Find where the given text appears and provide that cell's center as [X, Y] coordinate. 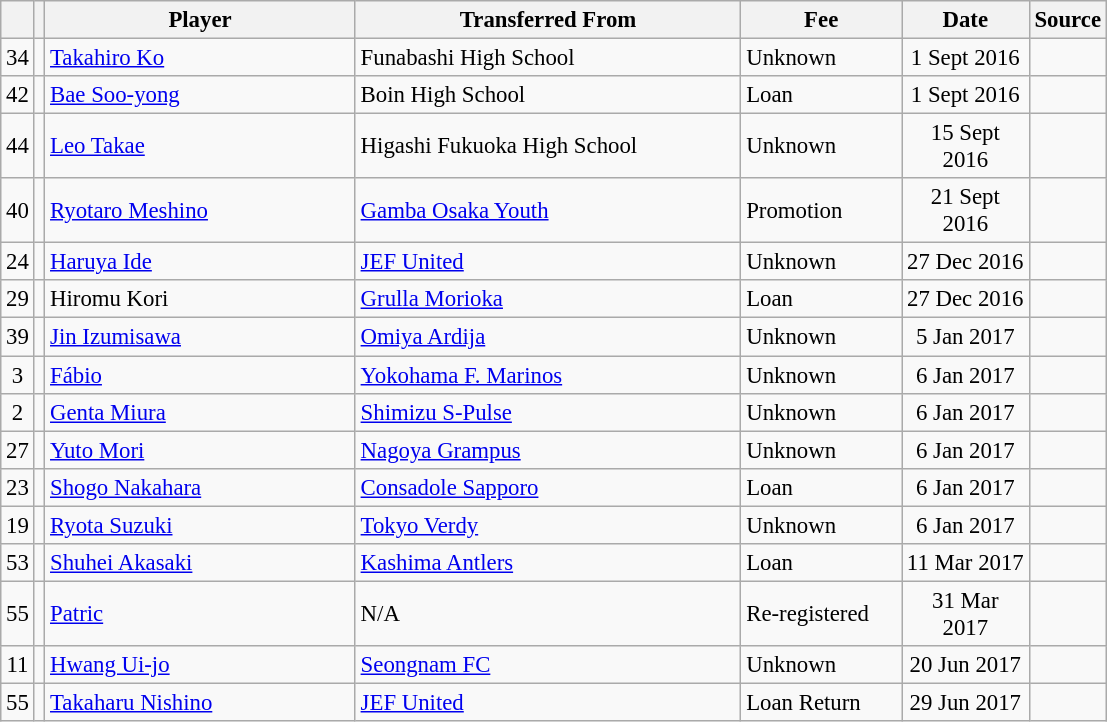
Fábio [200, 375]
Genta Miura [200, 412]
Fee [822, 20]
23 [18, 487]
Ryota Suzuki [200, 525]
Leo Takae [200, 146]
Transferred From [548, 20]
Tokyo Verdy [548, 525]
31 Mar 2017 [966, 614]
Re-registered [822, 614]
Kashima Antlers [548, 563]
Consadole Sapporo [548, 487]
Source [1068, 20]
20 Jun 2017 [966, 665]
27 [18, 450]
Takahiro Ko [200, 58]
3 [18, 375]
Loan Return [822, 702]
2 [18, 412]
15 Sept 2016 [966, 146]
24 [18, 262]
Grulla Morioka [548, 299]
Date [966, 20]
Funabashi High School [548, 58]
Higashi Fukuoka High School [548, 146]
Patric [200, 614]
Shogo Nakahara [200, 487]
Haruya Ide [200, 262]
Promotion [822, 210]
Yokohama F. Marinos [548, 375]
Gamba Osaka Youth [548, 210]
34 [18, 58]
19 [18, 525]
Omiya Ardija [548, 337]
Shimizu S-Pulse [548, 412]
Ryotaro Meshino [200, 210]
Player [200, 20]
Hwang Ui-jo [200, 665]
42 [18, 95]
Shuhei Akasaki [200, 563]
11 Mar 2017 [966, 563]
21 Sept 2016 [966, 210]
39 [18, 337]
Boin High School [548, 95]
Seongnam FC [548, 665]
44 [18, 146]
Nagoya Grampus [548, 450]
Hiromu Kori [200, 299]
Yuto Mori [200, 450]
N/A [548, 614]
40 [18, 210]
5 Jan 2017 [966, 337]
Jin Izumisawa [200, 337]
11 [18, 665]
53 [18, 563]
29 [18, 299]
Bae Soo-yong [200, 95]
Takaharu Nishino [200, 702]
29 Jun 2017 [966, 702]
